Pinpoint the cell where the given text exists, returning its [x, y] midpoint coordinate. 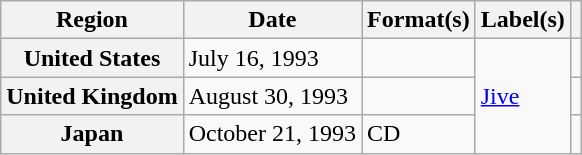
Region [92, 20]
United States [92, 58]
Date [272, 20]
October 21, 1993 [272, 134]
CD [419, 134]
United Kingdom [92, 96]
Japan [92, 134]
Jive [522, 96]
Label(s) [522, 20]
August 30, 1993 [272, 96]
Format(s) [419, 20]
July 16, 1993 [272, 58]
